Detect which cell encompasses the target text, then output its (x, y) center coordinate. 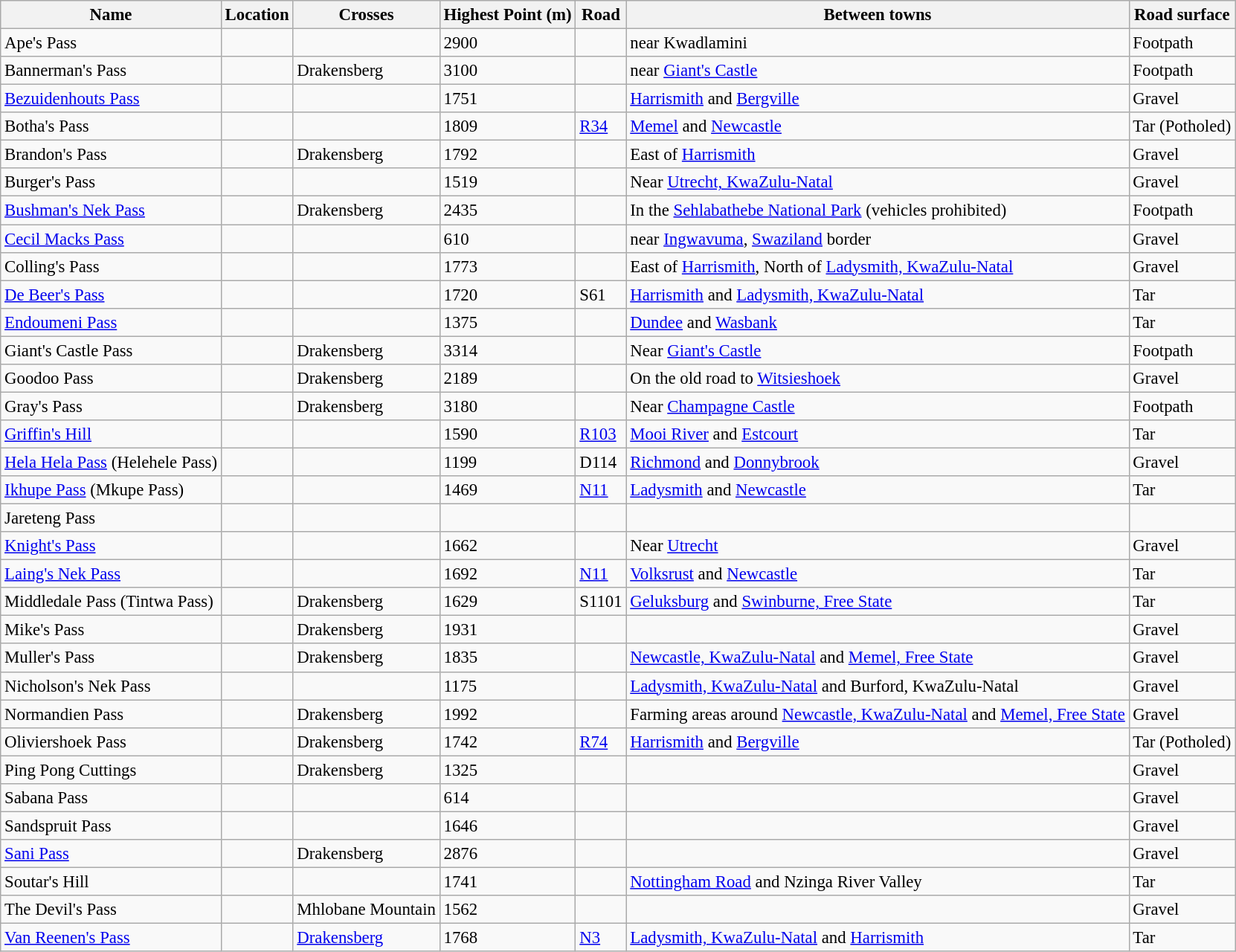
Middledale Pass (Tintwa Pass) (112, 602)
Farming areas around Newcastle, KwaZulu-Natal and Memel, Free State (878, 714)
The Devil's Pass (112, 910)
Nicholson's Nek Pass (112, 686)
Volksrust and Newcastle (878, 574)
2189 (507, 379)
In the Sehlabathebe National Park (vehicles prohibited) (878, 210)
near Kwadlamini (878, 43)
Mooi River and Estcourt (878, 434)
Road surface (1182, 15)
1768 (507, 938)
1751 (507, 99)
Endoumeni Pass (112, 322)
Nottingham Road and Nzinga River Valley (878, 881)
Goodoo Pass (112, 379)
Location (257, 15)
2900 (507, 43)
Richmond and Donnybrook (878, 462)
Sabana Pass (112, 798)
1519 (507, 182)
Oliviershoek Pass (112, 742)
Normandien Pass (112, 714)
1835 (507, 658)
Muller's Pass (112, 658)
Ikhupe Pass (Mkupe Pass) (112, 490)
Bannerman's Pass (112, 71)
1590 (507, 434)
Ping Pong Cuttings (112, 770)
Memel and Newcastle (878, 126)
1742 (507, 742)
1175 (507, 686)
near Giant's Castle (878, 71)
Dundee and Wasbank (878, 322)
Geluksburg and Swinburne, Free State (878, 602)
1199 (507, 462)
Jareteng Pass (112, 518)
R103 (601, 434)
Sandspruit Pass (112, 826)
Near Utrecht (878, 546)
3180 (507, 406)
Harrismith and Ladysmith, KwaZulu-Natal (878, 295)
Soutar's Hill (112, 881)
Near Giant's Castle (878, 350)
1773 (507, 266)
Knight's Pass (112, 546)
Van Reenen's Pass (112, 938)
1809 (507, 126)
Highest Point (m) (507, 15)
R34 (601, 126)
Colling's Pass (112, 266)
614 (507, 798)
Near Utrecht, KwaZulu-Natal (878, 182)
1741 (507, 881)
Near Champagne Castle (878, 406)
Cecil Macks Pass (112, 239)
1562 (507, 910)
1469 (507, 490)
Name (112, 15)
Newcastle, KwaZulu-Natal and Memel, Free State (878, 658)
1992 (507, 714)
Giant's Castle Pass (112, 350)
Crosses (366, 15)
3100 (507, 71)
1646 (507, 826)
1931 (507, 630)
1692 (507, 574)
1375 (507, 322)
Between towns (878, 15)
Ladysmith, KwaZulu-Natal and Harrismith (878, 938)
Gray's Pass (112, 406)
Botha's Pass (112, 126)
1720 (507, 295)
East of Harrismith (878, 155)
2876 (507, 854)
Griffin's Hill (112, 434)
3314 (507, 350)
Sani Pass (112, 854)
On the old road to Witsieshoek (878, 379)
Laing's Nek Pass (112, 574)
N3 (601, 938)
2435 (507, 210)
610 (507, 239)
Bushman's Nek Pass (112, 210)
1792 (507, 155)
Bezuidenhouts Pass (112, 99)
R74 (601, 742)
D114 (601, 462)
S61 (601, 295)
Mike's Pass (112, 630)
Ladysmith and Newcastle (878, 490)
Ape's Pass (112, 43)
Mhlobane Mountain (366, 910)
S1101 (601, 602)
Burger's Pass (112, 182)
Hela Hela Pass (Helehele Pass) (112, 462)
1629 (507, 602)
Brandon's Pass (112, 155)
East of Harrismith, North of Ladysmith, KwaZulu-Natal (878, 266)
De Beer's Pass (112, 295)
Ladysmith, KwaZulu-Natal and Burford, KwaZulu-Natal (878, 686)
Road (601, 15)
1662 (507, 546)
1325 (507, 770)
near Ingwavuma, Swaziland border (878, 239)
